Pinpoint the cell where the given text exists, returning its [x, y] midpoint coordinate. 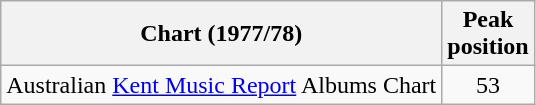
Australian Kent Music Report Albums Chart [222, 85]
Peakposition [488, 34]
53 [488, 85]
Chart (1977/78) [222, 34]
